Find where the given text appears and provide that cell's center as (x, y) coordinate. 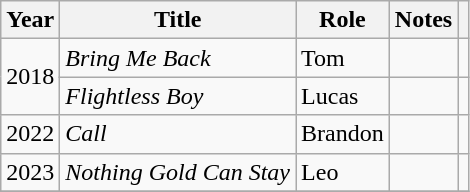
Lucas (343, 96)
Call (178, 134)
Brandon (343, 134)
2023 (30, 172)
Flightless Boy (178, 96)
Notes (423, 20)
Tom (343, 58)
Nothing Gold Can Stay (178, 172)
Year (30, 20)
2018 (30, 77)
Role (343, 20)
Bring Me Back (178, 58)
Title (178, 20)
2022 (30, 134)
Leo (343, 172)
